Find where the given text appears and provide that cell's center as (X, Y) coordinate. 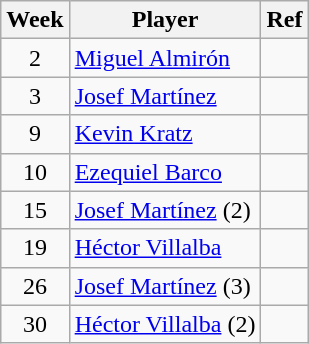
Josef Martínez (3) (165, 286)
Week (35, 20)
Héctor Villalba (2) (165, 324)
3 (35, 96)
26 (35, 286)
Héctor Villalba (165, 248)
10 (35, 172)
2 (35, 58)
30 (35, 324)
Josef Martínez (2) (165, 210)
Kevin Kratz (165, 134)
Miguel Almirón (165, 58)
15 (35, 210)
19 (35, 248)
9 (35, 134)
Player (165, 20)
Ref (284, 20)
Ezequiel Barco (165, 172)
Josef Martínez (165, 96)
